For the text-containing cell, return its midpoint in (x, y) coordinate format. 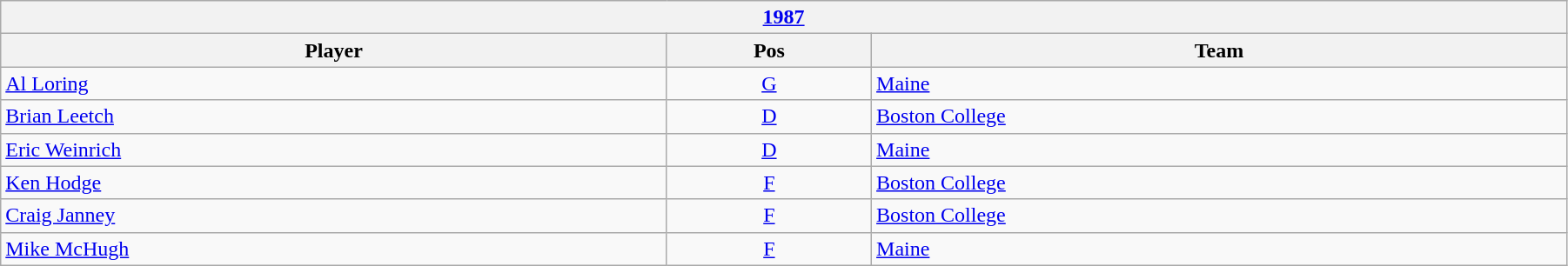
Player (334, 50)
Craig Janney (334, 216)
Brian Leetch (334, 116)
1987 (784, 17)
Al Loring (334, 83)
G (769, 83)
Eric Weinrich (334, 150)
Mike McHugh (334, 249)
Team (1220, 50)
Pos (769, 50)
Ken Hodge (334, 183)
